Extract the [x, y] coordinate from the center of the cell holding the provided text.  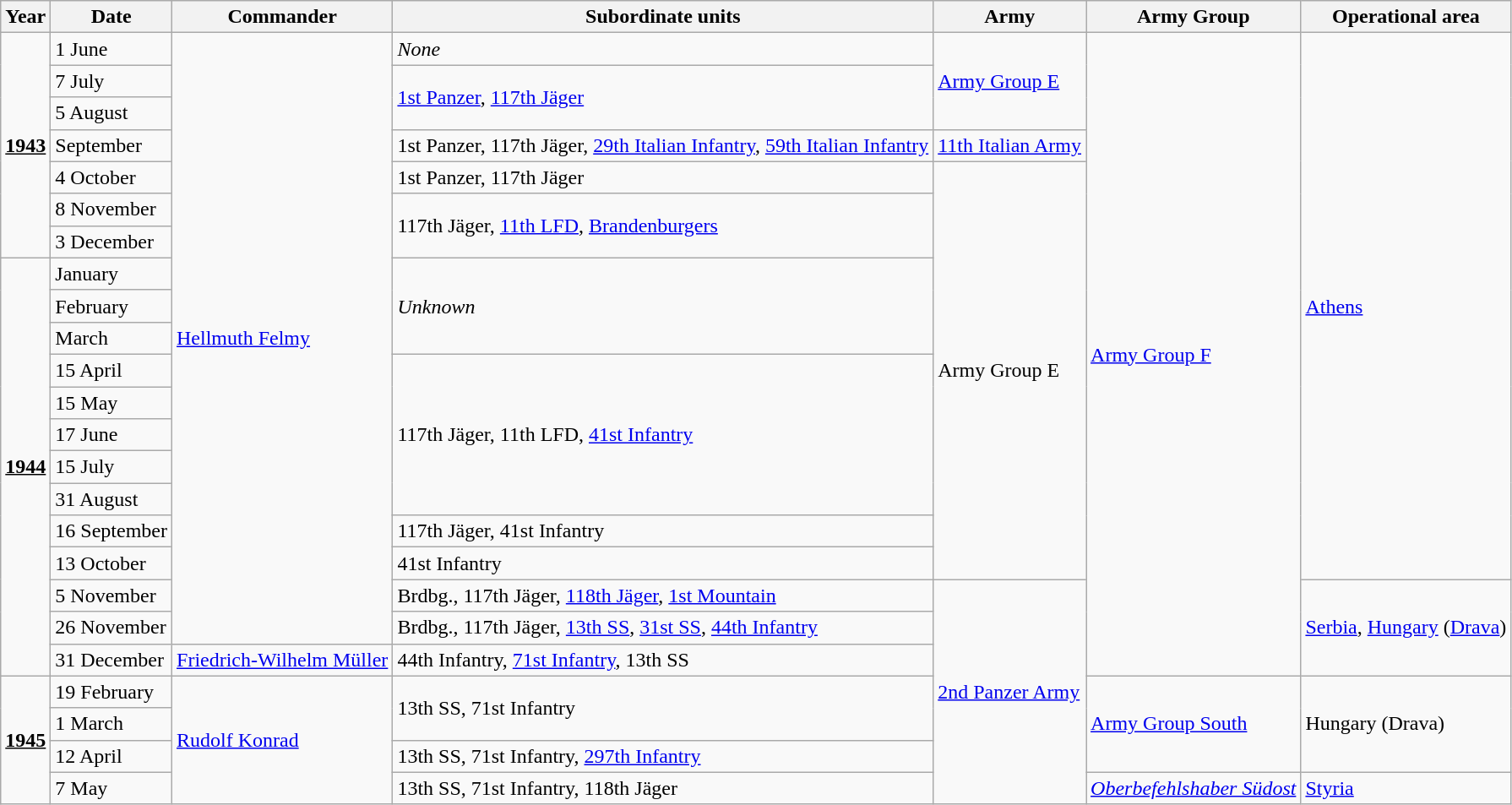
13th SS, 71st Infantry, 118th Jäger [663, 788]
Athens [1406, 306]
117th Jäger, 11th LFD, 41st Infantry [663, 434]
26 November [111, 628]
31 August [111, 499]
Styria [1406, 788]
1 March [111, 724]
Rudolf Konrad [282, 740]
Oberbefehlshaber Südost [1194, 788]
Army Group [1194, 17]
Date [111, 17]
117th Jäger, 11th LFD, Brandenburgers [663, 226]
Operational area [1406, 17]
44th Infantry, 71st Infantry, 13th SS [663, 660]
11th Italian Army [1010, 145]
17 June [111, 435]
15 May [111, 403]
September [111, 145]
13 October [111, 563]
1 June [111, 49]
7 May [111, 788]
117th Jäger, 41st Infantry [663, 531]
13th SS, 71st Infantry, 297th Infantry [663, 756]
Army Group South [1194, 724]
5 August [111, 113]
1945 [25, 740]
1st Panzer, 117th Jäger, 29th Italian Infantry, 59th Italian Infantry [663, 145]
5 November [111, 596]
Unknown [663, 306]
3 December [111, 242]
2nd Panzer Army [1010, 692]
4 October [111, 177]
41st Infantry [663, 563]
Brdbg., 117th Jäger, 118th Jäger, 1st Mountain [663, 596]
19 February [111, 692]
15 July [111, 467]
13th SS, 71st Infantry [663, 708]
12 April [111, 756]
31 December [111, 660]
Year [25, 17]
Commander [282, 17]
Serbia, Hungary (Drava) [1406, 628]
Friedrich-Wilhelm Müller [282, 660]
February [111, 306]
Hellmuth Felmy [282, 338]
15 April [111, 370]
Brdbg., 117th Jäger, 13th SS, 31st SS, 44th Infantry [663, 628]
Hungary (Drava) [1406, 724]
January [111, 274]
Army [1010, 17]
None [663, 49]
Army Group F [1194, 355]
1943 [25, 145]
8 November [111, 209]
March [111, 338]
16 September [111, 531]
1944 [25, 466]
7 July [111, 81]
Subordinate units [663, 17]
